Return (x, y) of the center of cell containing provided text 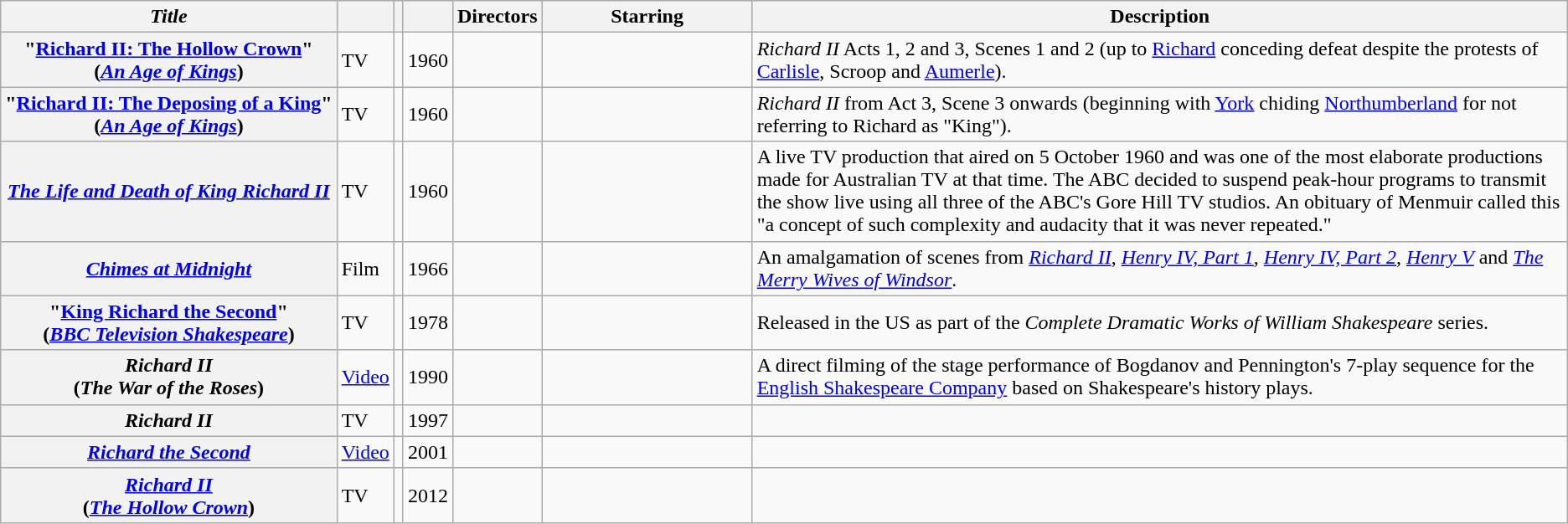
"Richard II: The Hollow Crown"(An Age of Kings) (169, 60)
2001 (427, 452)
1978 (427, 323)
"King Richard the Second"(BBC Television Shakespeare) (169, 323)
Richard II from Act 3, Scene 3 onwards (beginning with York chiding Northumberland for not referring to Richard as "King"). (1159, 114)
Title (169, 17)
Film (365, 268)
The Life and Death of King Richard II (169, 191)
Richard the Second (169, 452)
An amalgamation of scenes from Richard II, Henry IV, Part 1, Henry IV, Part 2, Henry V and The Merry Wives of Windsor. (1159, 268)
Richard II (169, 420)
2012 (427, 496)
Description (1159, 17)
Starring (647, 17)
Released in the US as part of the Complete Dramatic Works of William Shakespeare series. (1159, 323)
1966 (427, 268)
1990 (427, 377)
Chimes at Midnight (169, 268)
Richard II(The Hollow Crown) (169, 496)
Richard II(The War of the Roses) (169, 377)
Richard II Acts 1, 2 and 3, Scenes 1 and 2 (up to Richard conceding defeat despite the protests of Carlisle, Scroop and Aumerle). (1159, 60)
Directors (498, 17)
1997 (427, 420)
"Richard II: The Deposing of a King"(An Age of Kings) (169, 114)
